Locate the cell with the specified text and output its (x, y) center coordinate. 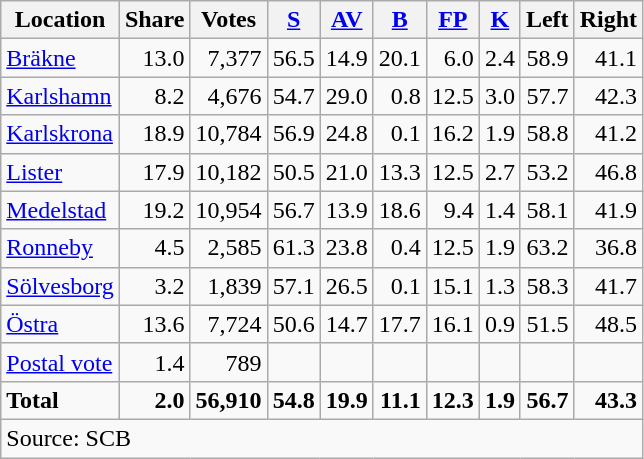
789 (228, 362)
41.2 (608, 134)
14.9 (346, 58)
61.3 (294, 248)
17.7 (400, 324)
56.5 (294, 58)
57.1 (294, 286)
0.8 (400, 96)
S (294, 20)
9.4 (452, 210)
FP (452, 20)
41.1 (608, 58)
58.8 (547, 134)
Postal vote (60, 362)
21.0 (346, 172)
Bräkne (60, 58)
54.8 (294, 400)
13.0 (154, 58)
2.0 (154, 400)
AV (346, 20)
Total (60, 400)
50.5 (294, 172)
7,724 (228, 324)
Source: SCB (322, 438)
1.3 (500, 286)
51.5 (547, 324)
13.6 (154, 324)
Sölvesborg (60, 286)
41.7 (608, 286)
54.7 (294, 96)
63.2 (547, 248)
7,377 (228, 58)
57.7 (547, 96)
36.8 (608, 248)
Left (547, 20)
Share (154, 20)
3.0 (500, 96)
15.1 (452, 286)
29.0 (346, 96)
19.2 (154, 210)
Right (608, 20)
10,784 (228, 134)
41.9 (608, 210)
46.8 (608, 172)
56.9 (294, 134)
Votes (228, 20)
43.3 (608, 400)
24.8 (346, 134)
Medelstad (60, 210)
Location (60, 20)
Ronneby (60, 248)
18.9 (154, 134)
2,585 (228, 248)
6.0 (452, 58)
19.9 (346, 400)
16.2 (452, 134)
17.9 (154, 172)
14.7 (346, 324)
58.9 (547, 58)
18.6 (400, 210)
4,676 (228, 96)
58.3 (547, 286)
48.5 (608, 324)
10,954 (228, 210)
13.3 (400, 172)
1,839 (228, 286)
58.1 (547, 210)
12.3 (452, 400)
8.2 (154, 96)
20.1 (400, 58)
Lister (60, 172)
Östra (60, 324)
Karlshamn (60, 96)
Karlskrona (60, 134)
4.5 (154, 248)
56,910 (228, 400)
K (500, 20)
50.6 (294, 324)
42.3 (608, 96)
11.1 (400, 400)
16.1 (452, 324)
53.2 (547, 172)
23.8 (346, 248)
13.9 (346, 210)
2.4 (500, 58)
B (400, 20)
10,182 (228, 172)
0.9 (500, 324)
0.4 (400, 248)
2.7 (500, 172)
26.5 (346, 286)
3.2 (154, 286)
